Return (x, y) of the center of cell containing provided text 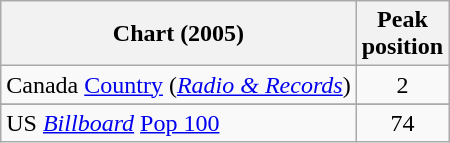
Peakposition (402, 34)
Chart (2005) (178, 34)
Canada Country (Radio & Records) (178, 85)
2 (402, 85)
74 (402, 123)
US Billboard Pop 100 (178, 123)
